Capture the cell that displays the provided text and extract its (x, y) central coordinate. 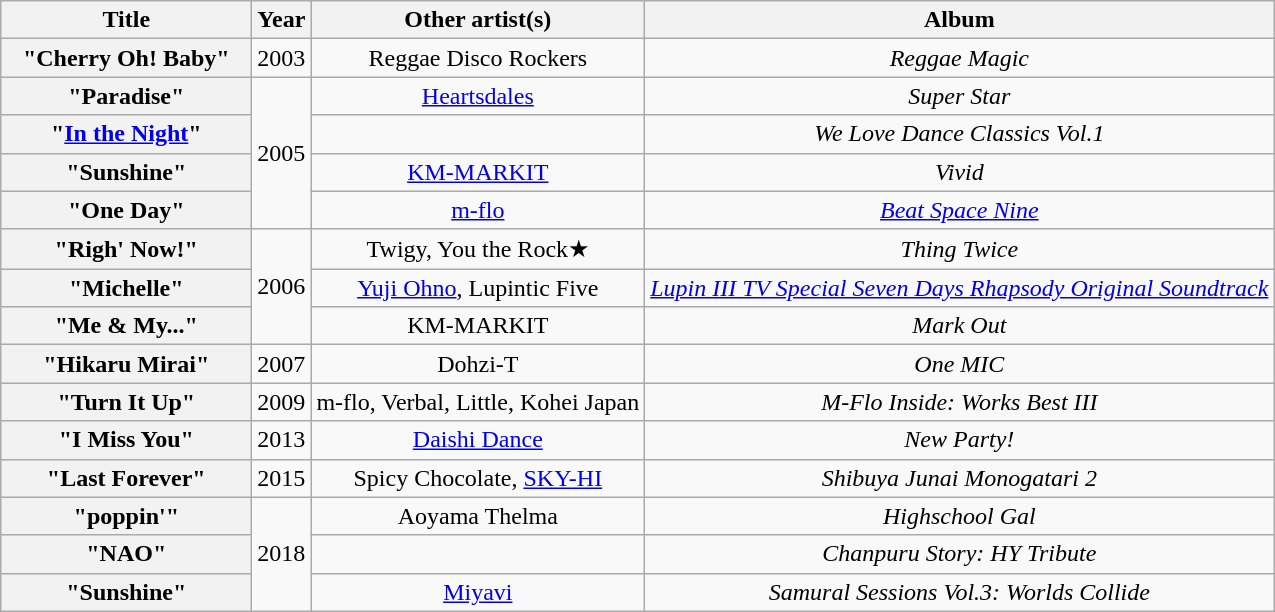
"In the Night" (126, 134)
We Love Dance Classics Vol.1 (960, 134)
2007 (282, 364)
2018 (282, 554)
Chanpuru Story: HY Tribute (960, 554)
"NAO" (126, 554)
2009 (282, 402)
Year (282, 20)
m-flo (478, 210)
One MIC (960, 364)
Reggae Magic (960, 58)
Spicy Chocolate, SKY-HI (478, 478)
m-flo, Verbal, Little, Kohei Japan (478, 402)
"I Miss You" (126, 440)
M-Flo Inside: Works Best III (960, 402)
Aoyama Thelma (478, 516)
2013 (282, 440)
Twigy, You the Rock★ (478, 249)
Super Star (960, 96)
Mark Out (960, 326)
"Turn It Up" (126, 402)
"One Day" (126, 210)
Title (126, 20)
Highschool Gal (960, 516)
Heartsdales (478, 96)
New Party! (960, 440)
Miyavi (478, 592)
2003 (282, 58)
"Paradise" (126, 96)
Daishi Dance (478, 440)
"Cherry Oh! Baby" (126, 58)
2015 (282, 478)
Vivid (960, 172)
Samural Sessions Vol.3: Worlds Collide (960, 592)
Lupin III TV Special Seven Days Rhapsody Original Soundtrack (960, 288)
Other artist(s) (478, 20)
"Last Forever" (126, 478)
Yuji Ohno, Lupintic Five (478, 288)
Shibuya Junai Monogatari 2 (960, 478)
2006 (282, 287)
Reggae Disco Rockers (478, 58)
"Hikaru Mirai" (126, 364)
Thing Twice (960, 249)
"poppin'" (126, 516)
"Michelle" (126, 288)
Dohzi-T (478, 364)
Album (960, 20)
"Me & My..." (126, 326)
2005 (282, 153)
Beat Space Nine (960, 210)
"Righ' Now!" (126, 249)
